Provide the [x, y] coordinate of the cell's center where the given text is located.  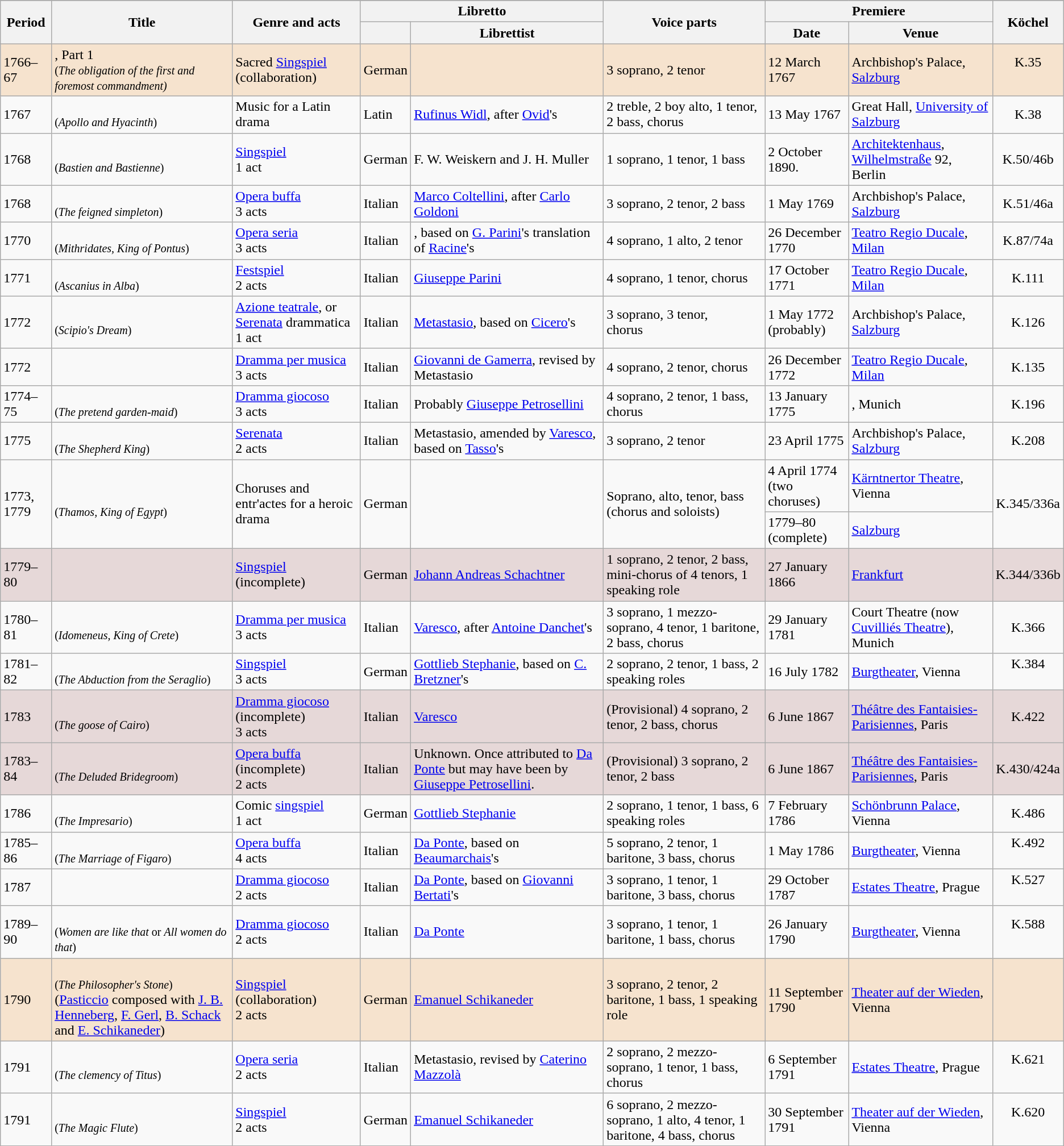
K.35 [1028, 70]
Köchel [1028, 22]
Singspiel(collaboration)2 acts [297, 999]
(The Abduction from the Seraglio) [142, 672]
(The Impresario) [142, 814]
12 March 1767 [807, 70]
Singspiel2 acts [297, 1119]
Marco Coltellini, after Carlo Goldoni [507, 203]
Architektenhaus, Wilhelmstraße 92, Berlin [921, 159]
(Thamos, King of Egypt) [142, 503]
Giovanni de Gamerra, revised by Metastasio [507, 367]
Venue [921, 33]
Opera seria3 acts [297, 241]
K.492 [1028, 850]
Opera buffa(incomplete)2 acts [297, 769]
Period [26, 22]
26 December 1770 [807, 241]
Probably Giuseppe Petrosellini [507, 403]
Schönbrunn Palace, Vienna [921, 814]
Opera buffa3 acts [297, 203]
(Bastien and Bastienne) [142, 159]
27 January 1866 [807, 575]
23 April 1775 [807, 441]
, based on G. Parini's translation of Racine's [507, 241]
Dramma giocoso(incomplete)3 acts [297, 716]
5 soprano, 2 tenor, 1 baritone, 3 bass, chorus [684, 850]
11 September 1790 [807, 999]
1783 [26, 716]
2 soprano, 2 mezzo-soprano, 1 tenor, 1 bass, chorus [684, 1067]
K.345/336a [1028, 503]
3 soprano, 2 tenor, 2 bass [684, 203]
(The pretend garden-maid) [142, 403]
1770 [26, 241]
1766–67 [26, 70]
Voice parts [684, 22]
K.135 [1028, 367]
K.486 [1028, 814]
K.430/424a [1028, 769]
Comic singspiel1 act [297, 814]
(Provisional) 4 soprano, 2 tenor, 2 bass, chorus [684, 716]
Da Ponte, based on Giovanni Bertati's [507, 887]
1 May 1769 [807, 203]
(The feigned simpleton) [142, 203]
K.422 [1028, 716]
3 soprano, 3 tenor,chorus [684, 322]
Metastasio, revised by Caterino Mazzolà [507, 1067]
1775 [26, 441]
26 January 1790 [807, 932]
26 December 1772 [807, 367]
Da Ponte, based on Beaumarchais's [507, 850]
K.196 [1028, 403]
3 soprano, 1 tenor, 1 baritone, 3 bass, chorus [684, 887]
Varesco [507, 716]
K.588 [1028, 932]
Great Hall, University of Salzburg [921, 115]
Unknown. Once attributed to Da Ponte but may have been by Giuseppe Petrosellini. [507, 769]
Soprano, alto, tenor, bass(chorus and soloists) [684, 503]
K.111 [1028, 277]
7 February 1786 [807, 814]
(Idomeneus, King of Crete) [142, 627]
(The Magic Flute) [142, 1119]
(Apollo and Hyacinth) [142, 115]
(Mithridates, King of Pontus) [142, 241]
Azione teatrale, or Serenata drammatica1 act [297, 322]
Serenata2 acts [297, 441]
Choruses and entr'actes for a heroic drama [297, 503]
(The goose of Cairo) [142, 716]
Johann Andreas Schachtner [507, 575]
30 September 1791 [807, 1119]
2 October 1890. [807, 159]
1783–84 [26, 769]
1780–81 [26, 627]
4 soprano, 2 tenor, chorus [684, 367]
(The Deluded Bridegroom) [142, 769]
Metastasio, based on Cicero's [507, 322]
K.126 [1028, 322]
Singspiel(incomplete) [297, 575]
1773, 1779 [26, 503]
1781–82 [26, 672]
1 soprano, 1 tenor, 1 bass [684, 159]
K.527 [1028, 887]
1767 [26, 115]
, Part 1(The obligation of the first and foremost commandment) [142, 70]
1789–90 [26, 932]
K.51/46a [1028, 203]
(Scipio's Dream) [142, 322]
Opera buffa4 acts [297, 850]
Kärntnertor Theatre, Vienna [921, 485]
1 May 1786 [807, 850]
(The Philosopher's Stone)(Pasticcio composed with J. B. Henneberg, F. Gerl, B. Schack and E. Schikaneder) [142, 999]
17 October 1771 [807, 277]
1 May 1772 (probably) [807, 322]
1 soprano, 2 tenor, 2 bass, mini-chorus of 4 tenors, 1 speaking role [684, 575]
Da Ponte [507, 932]
Gottlieb Stephanie, based on C. Bretzner's [507, 672]
2 soprano, 2 tenor, 1 bass, 2 speaking roles [684, 672]
29 January 1781 [807, 627]
13 January 1775 [807, 403]
Genre and acts [297, 22]
(The clemency of Titus) [142, 1067]
6 soprano, 2 mezzo-soprano, 1 alto, 4 tenor, 1 baritone, 4 bass, chorus [684, 1119]
29 October 1787 [807, 887]
(Women are like that or All women do that) [142, 932]
Date [807, 33]
Salzburg [921, 531]
4 soprano, 2 tenor, 1 bass, chorus [684, 403]
3 soprano, 1 mezzo-soprano, 4 tenor, 1 baritone, 2 bass, chorus [684, 627]
Dramma giocoso3 acts [297, 403]
(Provisional) 3 soprano, 2 tenor, 2 bass [684, 769]
3 soprano, 2 tenor, 2 baritone, 1 bass, 1 speaking role [684, 999]
1774–75 [26, 403]
1771 [26, 277]
Premiere [879, 11]
4 April 1774(two choruses) [807, 485]
K.87/74a [1028, 241]
Gottlieb Stephanie [507, 814]
4 soprano, 1 tenor, chorus [684, 277]
3 soprano, 1 tenor, 1 baritone, 1 bass, chorus [684, 932]
K.208 [1028, 441]
K.344/336b [1028, 575]
Singspiel3 acts [297, 672]
K.50/46b [1028, 159]
6 September 1791 [807, 1067]
(Ascanius in Alba) [142, 277]
1786 [26, 814]
4 soprano, 1 alto, 2 tenor [684, 241]
2 treble, 2 boy alto, 1 tenor, 2 bass, chorus [684, 115]
Sacred Singspiel(collaboration) [297, 70]
16 July 1782 [807, 672]
13 May 1767 [807, 115]
Metastasio, amended by Varesco, based on Tasso's [507, 441]
Music for a Latin drama [297, 115]
Giuseppe Parini [507, 277]
Title [142, 22]
1779–80(complete) [807, 531]
, Munich [921, 403]
(The Marriage of Figaro) [142, 850]
1787 [26, 887]
Librettist [507, 33]
K.384 [1028, 672]
K.366 [1028, 627]
K.620 [1028, 1119]
Festspiel2 acts [297, 277]
F. W. Weiskern and J. H. Muller [507, 159]
(The Shepherd King) [142, 441]
1785–86 [26, 850]
2 soprano, 1 tenor, 1 bass, 6 speaking roles [684, 814]
K.621 [1028, 1067]
Frankfurt [921, 575]
Latin [385, 115]
Varesco, after Antoine Danchet's [507, 627]
K.38 [1028, 115]
Libretto [482, 11]
Singspiel1 act [297, 159]
Opera seria2 acts [297, 1067]
1779–80 [26, 575]
Court Theatre (now Cuvilliés Theatre), Munich [921, 627]
1790 [26, 999]
Rufinus Widl, after Ovid's [507, 115]
